Detect which cell encompasses the target text, then output its (x, y) center coordinate. 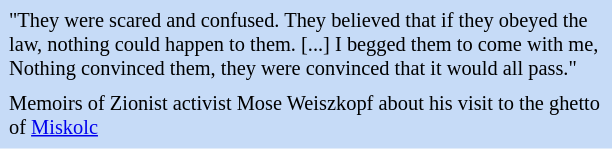
Memoirs of Zionist activist Mose Weiszkopf about his visit to the ghetto of Miskolc (306, 116)
